Scan for the cell matching the given text and deliver its (X, Y) coordinate at center. 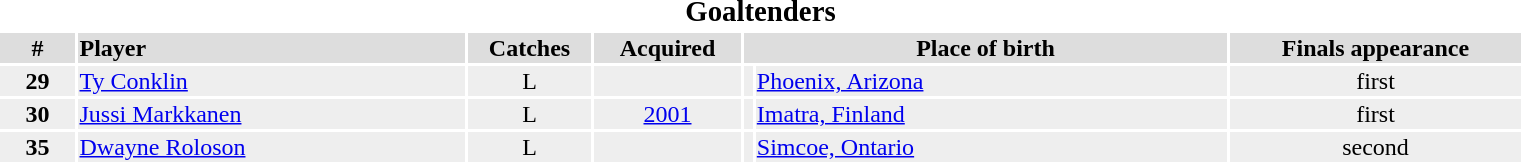
# (38, 48)
Ty Conklin (272, 81)
Phoenix, Arizona (991, 81)
Imatra, Finland (991, 114)
Catches (530, 48)
2001 (668, 114)
Finals appearance (1376, 48)
29 (38, 81)
Jussi Markkanen (272, 114)
Place of birth (986, 48)
second (1376, 147)
Simcoe, Ontario (991, 147)
35 (38, 147)
30 (38, 114)
Acquired (668, 48)
Dwayne Roloson (272, 147)
Player (272, 48)
